Find where the given text appears and provide that cell's center as (x, y) coordinate. 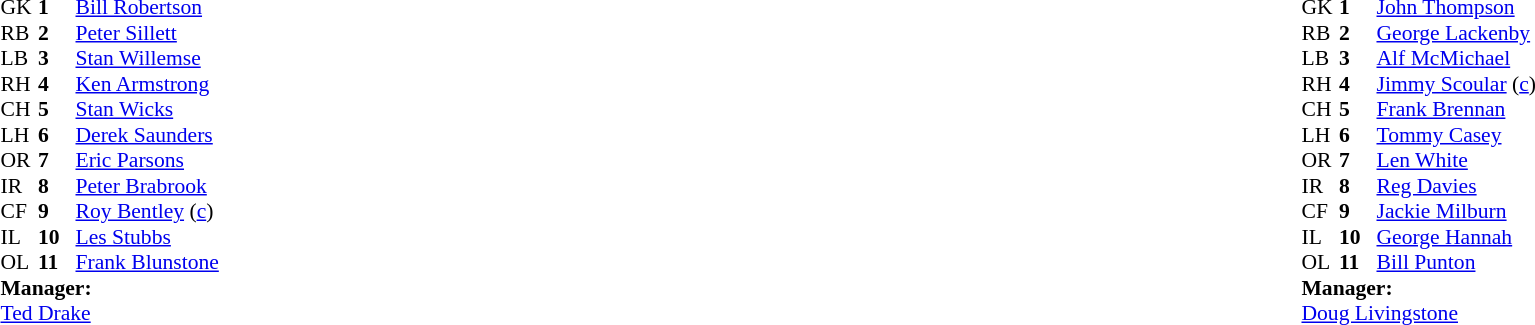
Ken Armstrong (148, 84)
Les Stubbs (148, 237)
Stan Wicks (148, 109)
George Lackenby (1456, 33)
Reg Davies (1456, 186)
Jimmy Scoular (c) (1456, 84)
Derek Saunders (148, 135)
Jackie Milburn (1456, 211)
Alf McMichael (1456, 59)
Peter Sillett (148, 33)
Eric Parsons (148, 161)
Tommy Casey (1456, 135)
Stan Willemse (148, 59)
Len White (1456, 161)
Peter Brabrook (148, 186)
Bill Punton (1456, 263)
Roy Bentley (c) (148, 211)
Frank Blunstone (148, 263)
Frank Brennan (1456, 109)
George Hannah (1456, 237)
